Output the [X, Y] coordinate of the center of the cell containing the given text.  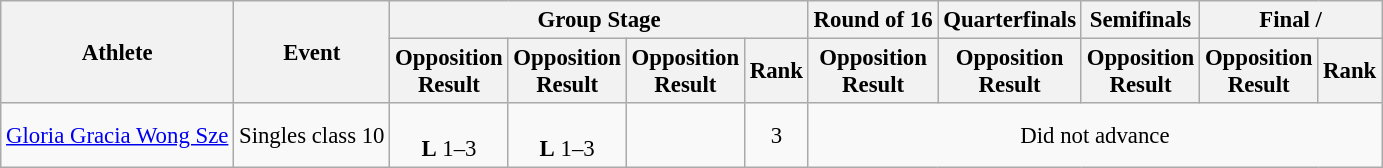
Round of 16 [873, 20]
Gloria Gracia Wong Sze [118, 136]
Singles class 10 [312, 136]
Event [312, 52]
3 [776, 136]
Semifinals [1140, 20]
Quarterfinals [1010, 20]
Did not advance [1094, 136]
Group Stage [599, 20]
Final / [1291, 20]
Athlete [118, 52]
